Identify which cell holds the provided text, then report its [x, y] central coordinate. 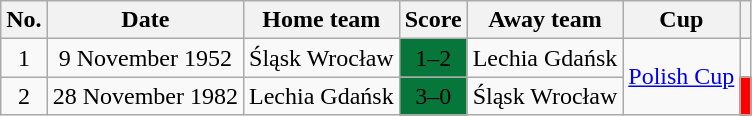
Polish Cup [682, 77]
3–0 [433, 96]
1 [24, 58]
2 [24, 96]
Date [145, 20]
Score [433, 20]
Home team [322, 20]
No. [24, 20]
Cup [682, 20]
1–2 [433, 58]
9 November 1952 [145, 58]
28 November 1982 [145, 96]
Away team [545, 20]
